Identify which cell holds the provided text, then report its (x, y) central coordinate. 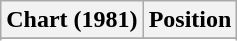
Chart (1981) (72, 20)
Position (190, 20)
